Search for the cell housing the specified text and yield its (X, Y) center coordinate. 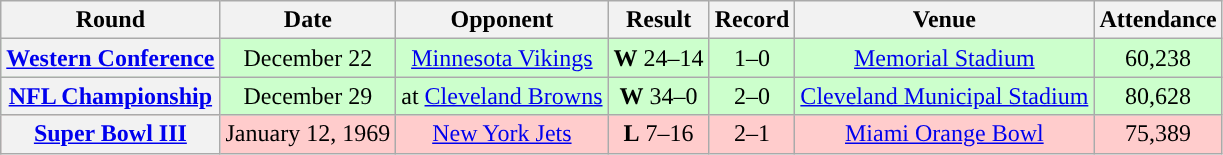
at Cleveland Browns (502, 96)
NFL Championship (110, 96)
80,628 (1158, 96)
Minnesota Vikings (502, 58)
Opponent (502, 20)
January 12, 1969 (308, 134)
Memorial Stadium (944, 58)
Venue (944, 20)
Miami Orange Bowl (944, 134)
Record (752, 20)
1–0 (752, 58)
60,238 (1158, 58)
Round (110, 20)
December 29 (308, 96)
December 22 (308, 58)
2–0 (752, 96)
Result (658, 20)
L 7–16 (658, 134)
W 24–14 (658, 58)
Attendance (1158, 20)
Western Conference (110, 58)
75,389 (1158, 134)
Date (308, 20)
W 34–0 (658, 96)
2–1 (752, 134)
New York Jets (502, 134)
Cleveland Municipal Stadium (944, 96)
Super Bowl III (110, 134)
